Scan for the cell matching the given text and deliver its (X, Y) coordinate at center. 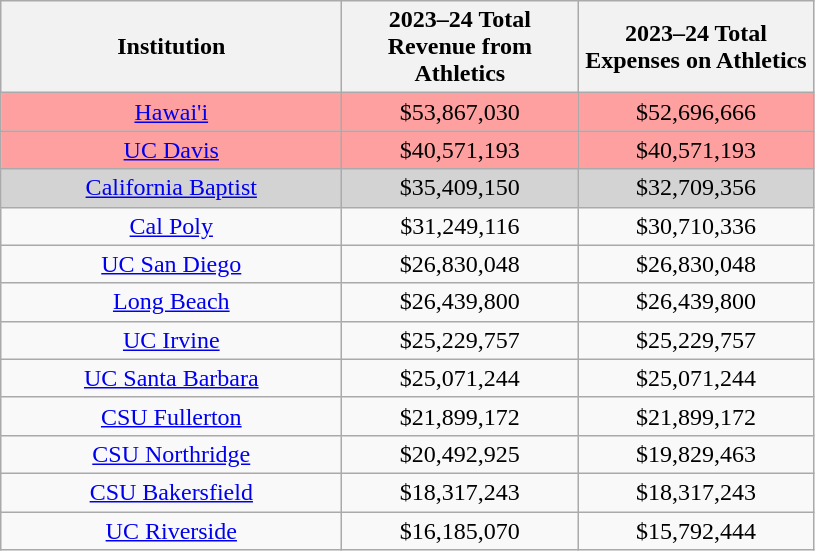
CSU Fullerton (172, 416)
California Baptist (172, 188)
UC San Diego (172, 264)
CSU Northridge (172, 454)
Long Beach (172, 302)
UC Davis (172, 150)
$52,696,666 (696, 112)
Cal Poly (172, 226)
Hawai'i (172, 112)
$35,409,150 (460, 188)
Institution (172, 47)
$32,709,356 (696, 188)
UC Irvine (172, 340)
$15,792,444 (696, 531)
2023–24 Total Revenue from Athletics (460, 47)
CSU Bakersfield (172, 492)
UC Santa Barbara (172, 378)
$30,710,336 (696, 226)
$31,249,116 (460, 226)
$20,492,925 (460, 454)
$19,829,463 (696, 454)
2023–24 Total Expenses on Athletics (696, 47)
$53,867,030 (460, 112)
UC Riverside (172, 531)
$16,185,070 (460, 531)
